Capture the cell that displays the provided text and extract its [X, Y] central coordinate. 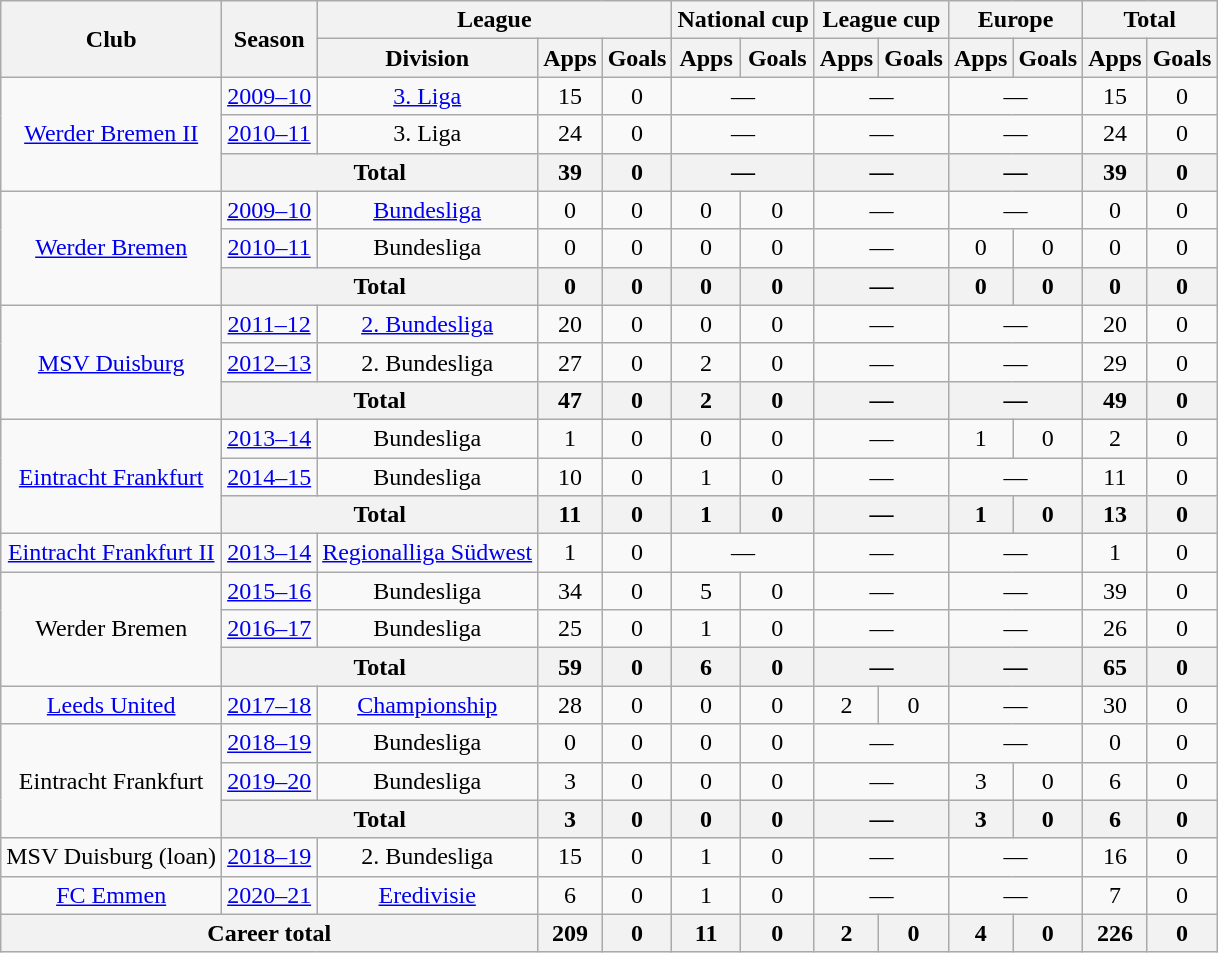
Leeds United [112, 705]
4 [980, 933]
5 [706, 591]
13 [1115, 515]
Eredivisie [428, 895]
59 [570, 667]
League [494, 20]
7 [1115, 895]
Regionalliga Südwest [428, 553]
29 [1115, 362]
2017–18 [270, 705]
Europe [1015, 20]
MSV Duisburg [112, 362]
2015–16 [270, 591]
2011–12 [270, 324]
Career total [270, 933]
MSV Duisburg (loan) [112, 857]
47 [570, 400]
National cup [743, 20]
Season [270, 39]
27 [570, 362]
Club [112, 39]
26 [1115, 629]
16 [1115, 857]
2020–21 [270, 895]
2019–20 [270, 781]
65 [1115, 667]
49 [1115, 400]
2014–15 [270, 477]
Division [428, 58]
2012–13 [270, 362]
10 [570, 477]
2016–17 [270, 629]
30 [1115, 705]
34 [570, 591]
28 [570, 705]
226 [1115, 933]
FC Emmen [112, 895]
Werder Bremen II [112, 134]
Eintracht Frankfurt II [112, 553]
25 [570, 629]
209 [570, 933]
Championship [428, 705]
League cup [881, 20]
